From the cell containing the given text, extract its center point as (x, y) coordinate. 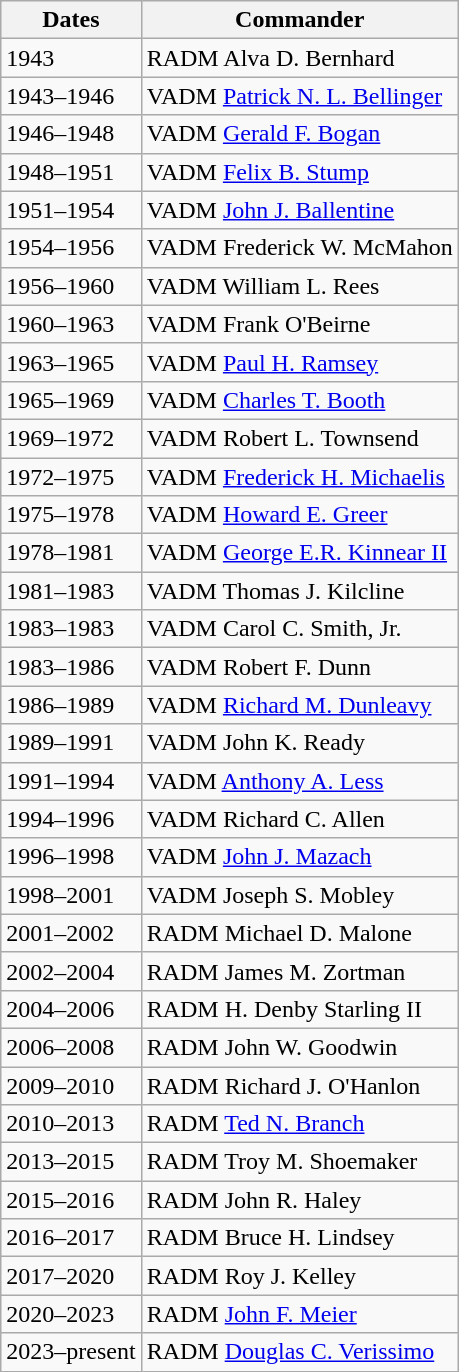
1943–1946 (71, 96)
1965–1969 (71, 400)
VADM Frank O'Beirne (300, 324)
VADM John J. Ballentine (300, 210)
VADM John J. Mazach (300, 857)
1978–1981 (71, 553)
VADM John K. Ready (300, 743)
2020–2023 (71, 1314)
2016–2017 (71, 1238)
VADM William L. Rees (300, 286)
VADM Anthony A. Less (300, 781)
1975–1978 (71, 515)
RADM James M. Zortman (300, 971)
RADM Richard J. O'Hanlon (300, 1085)
1981–1983 (71, 591)
1991–1994 (71, 781)
RADM John W. Goodwin (300, 1047)
2010–2013 (71, 1124)
2001–2002 (71, 933)
1960–1963 (71, 324)
Commander (300, 20)
1983–1986 (71, 667)
VADM Felix B. Stump (300, 172)
1943 (71, 58)
VADM Patrick N. L. Bellinger (300, 96)
1998–2001 (71, 895)
VADM Gerald F. Bogan (300, 134)
RADM Bruce H. Lindsey (300, 1238)
VADM Howard E. Greer (300, 515)
RADM Ted N. Branch (300, 1124)
1963–1965 (71, 362)
VADM Robert F. Dunn (300, 667)
VADM Paul H. Ramsey (300, 362)
RADM Douglas C. Verissimo (300, 1352)
1951–1954 (71, 210)
RADM Alva D. Bernhard (300, 58)
1972–1975 (71, 477)
1989–1991 (71, 743)
RADM John F. Meier (300, 1314)
RADM H. Denby Starling II (300, 1009)
VADM George E.R. Kinnear II (300, 553)
VADM Thomas J. Kilcline (300, 591)
1956–1960 (71, 286)
Dates (71, 20)
VADM Charles T. Booth (300, 400)
VADM Frederick W. McMahon (300, 248)
2017–2020 (71, 1276)
2013–2015 (71, 1162)
2015–2016 (71, 1200)
VADM Joseph S. Mobley (300, 895)
1946–1948 (71, 134)
RADM Roy J. Kelley (300, 1276)
RADM John R. Haley (300, 1200)
2023–present (71, 1352)
1983–1983 (71, 629)
2009–2010 (71, 1085)
1969–1972 (71, 438)
1948–1951 (71, 172)
2004–2006 (71, 1009)
1994–1996 (71, 819)
1954–1956 (71, 248)
RADM Michael D. Malone (300, 933)
2002–2004 (71, 971)
VADM Richard M. Dunleavy (300, 705)
VADM Frederick H. Michaelis (300, 477)
VADM Carol C. Smith, Jr. (300, 629)
2006–2008 (71, 1047)
RADM Troy M. Shoemaker (300, 1162)
1996–1998 (71, 857)
VADM Robert L. Townsend (300, 438)
1986–1989 (71, 705)
VADM Richard C. Allen (300, 819)
